Detect which cell encompasses the target text, then output its [x, y] center coordinate. 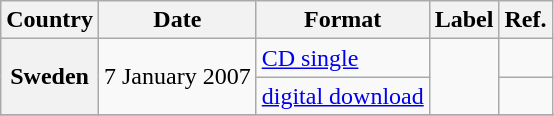
Ref. [526, 20]
Format [342, 20]
Date [177, 20]
Country [50, 20]
7 January 2007 [177, 77]
Label [464, 20]
CD single [342, 58]
digital download [342, 96]
Sweden [50, 77]
